Search for the cell housing the specified text and yield its [X, Y] center coordinate. 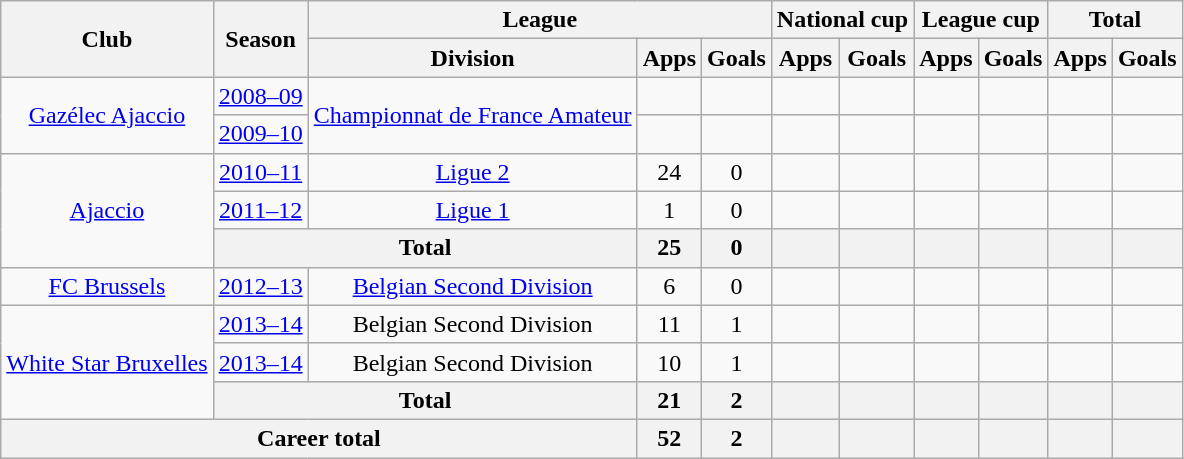
21 [669, 400]
2009–10 [260, 134]
11 [669, 324]
Championnat de France Amateur [472, 115]
Division [472, 58]
Ligue 1 [472, 210]
Club [107, 39]
2011–12 [260, 210]
2010–11 [260, 172]
Gazélec Ajaccio [107, 115]
2012–13 [260, 286]
10 [669, 362]
Ligue 2 [472, 172]
FC Brussels [107, 286]
24 [669, 172]
25 [669, 248]
52 [669, 438]
League [540, 20]
White Star Bruxelles [107, 362]
National cup [842, 20]
Season [260, 39]
Ajaccio [107, 210]
2008–09 [260, 96]
League cup [981, 20]
Career total [319, 438]
6 [669, 286]
